Pinpoint the cell where the given text exists, returning its (X, Y) midpoint coordinate. 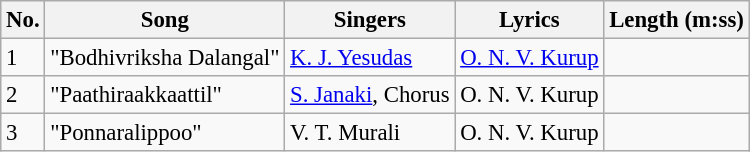
Length (m:ss) (676, 20)
Lyrics (530, 20)
S. Janaki, Chorus (370, 95)
V. T. Murali (370, 133)
Song (165, 20)
"Paathiraakkaattil" (165, 95)
1 (23, 58)
3 (23, 133)
K. J. Yesudas (370, 58)
2 (23, 95)
Singers (370, 20)
"Ponnaralippoo" (165, 133)
"Bodhivriksha Dalangal" (165, 58)
No. (23, 20)
